Find where the given text appears and provide that cell's center as [x, y] coordinate. 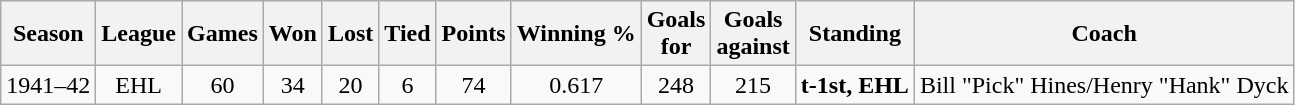
Winning % [576, 34]
t-1st, EHL [854, 85]
Goalsagainst [753, 34]
EHL [139, 85]
248 [676, 85]
74 [474, 85]
215 [753, 85]
60 [223, 85]
Tied [408, 34]
Won [292, 34]
Standing [854, 34]
Lost [350, 34]
20 [350, 85]
Season [48, 34]
6 [408, 85]
34 [292, 85]
Bill "Pick" Hines/Henry "Hank" Dyck [1104, 85]
Points [474, 34]
Games [223, 34]
Coach [1104, 34]
Goalsfor [676, 34]
1941–42 [48, 85]
0.617 [576, 85]
League [139, 34]
